Provide the (x, y) coordinate of the cell's center where the given text is located.  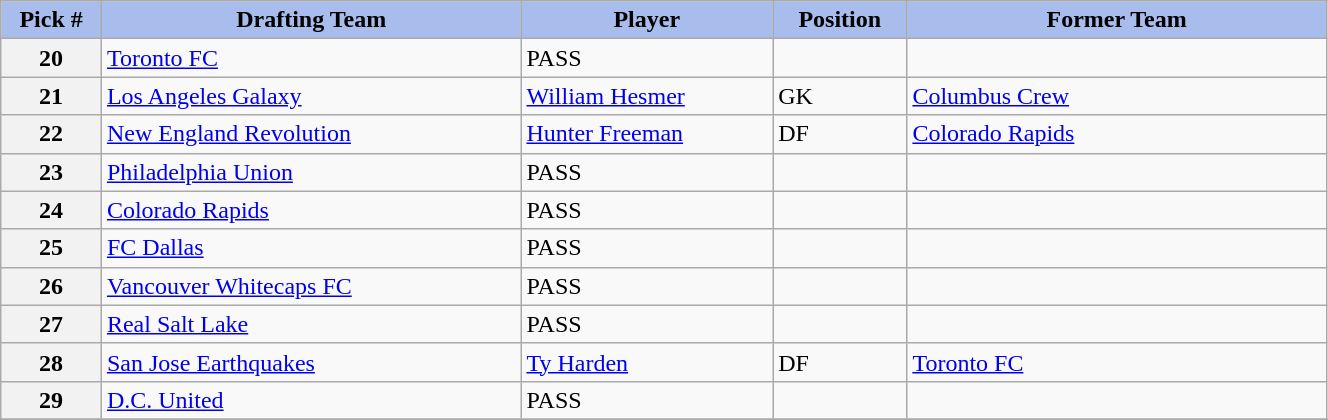
Hunter Freeman (647, 134)
William Hesmer (647, 96)
Real Salt Lake (311, 324)
20 (52, 58)
FC Dallas (311, 248)
21 (52, 96)
Player (647, 20)
29 (52, 400)
San Jose Earthquakes (311, 362)
25 (52, 248)
Philadelphia Union (311, 172)
Columbus Crew (1117, 96)
D.C. United (311, 400)
GK (840, 96)
28 (52, 362)
24 (52, 210)
Vancouver Whitecaps FC (311, 286)
New England Revolution (311, 134)
23 (52, 172)
Ty Harden (647, 362)
Former Team (1117, 20)
27 (52, 324)
Drafting Team (311, 20)
22 (52, 134)
Position (840, 20)
26 (52, 286)
Los Angeles Galaxy (311, 96)
Pick # (52, 20)
